From the cell containing the given text, extract its center point as (x, y) coordinate. 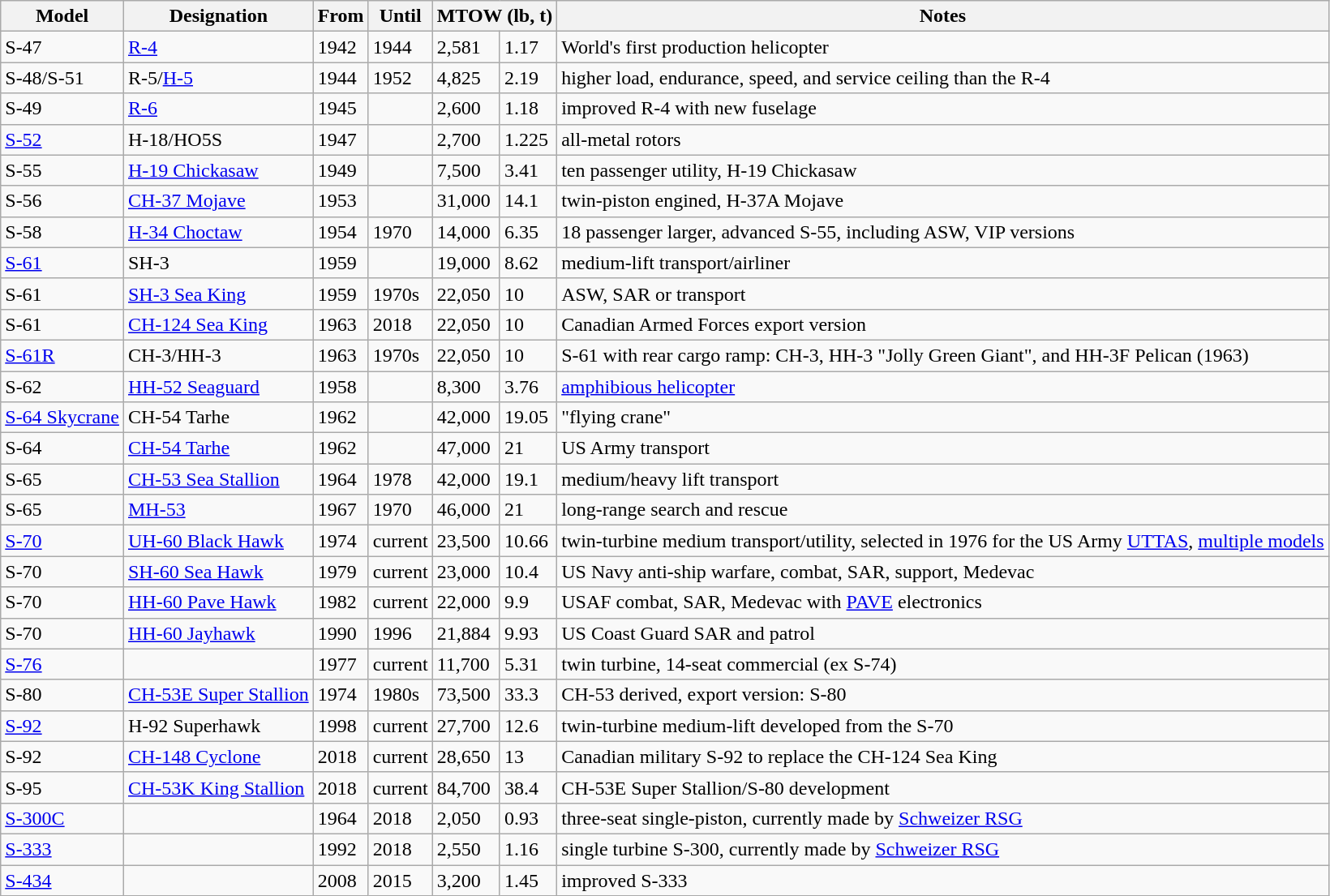
Model (62, 16)
R-6 (218, 109)
SH-3 (218, 263)
1.225 (528, 139)
S-56 (62, 201)
S-48/S-51 (62, 78)
1.16 (528, 849)
CH-53 Sea Stallion (218, 479)
1.45 (528, 880)
twin-piston engined, H-37A Mojave (942, 201)
CH-37 Mojave (218, 201)
1.17 (528, 47)
S-62 (62, 387)
CH-53 derived, export version: S-80 (942, 695)
S-49 (62, 109)
long-range search and rescue (942, 510)
7,500 (466, 170)
H-34 Choctaw (218, 232)
1967 (341, 510)
1942 (341, 47)
US Navy anti-ship warfare, combat, SAR, support, Medevac (942, 572)
1958 (341, 387)
HH-60 Pave Hawk (218, 602)
13 (528, 757)
1954 (341, 232)
H-18/HO5S (218, 139)
SH-3 Sea King (218, 294)
USAF combat, SAR, Medevac with PAVE electronics (942, 602)
improved S-333 (942, 880)
31,000 (466, 201)
73,500 (466, 695)
2,600 (466, 109)
28,650 (466, 757)
HH-60 Jayhawk (218, 633)
ASW, SAR or transport (942, 294)
2,581 (466, 47)
0.93 (528, 818)
1979 (341, 572)
CH-53K King Stallion (218, 787)
CH-148 Cyclone (218, 757)
single turbine S-300, currently made by Schweizer RSG (942, 849)
CH-124 Sea King (218, 324)
SH-60 Sea Hawk (218, 572)
Notes (942, 16)
3.41 (528, 170)
46,000 (466, 510)
medium/heavy lift transport (942, 479)
9.9 (528, 602)
H-19 Chickasaw (218, 170)
From (341, 16)
9.93 (528, 633)
19,000 (466, 263)
14,000 (466, 232)
improved R-4 with new fuselage (942, 109)
8.62 (528, 263)
all-metal rotors (942, 139)
14.1 (528, 201)
3.76 (528, 387)
1952 (401, 78)
10.4 (528, 572)
MTOW (lb, t) (495, 16)
S-300C (62, 818)
MH-53 (218, 510)
ten passenger utility, H-19 Chickasaw (942, 170)
S-64 Skycrane (62, 418)
higher load, endurance, speed, and service ceiling than the R-4 (942, 78)
S-61R (62, 355)
33.3 (528, 695)
22,000 (466, 602)
H-92 Superhawk (218, 726)
5.31 (528, 664)
1990 (341, 633)
Canadian Armed Forces export version (942, 324)
8,300 (466, 387)
1980s (401, 695)
2008 (341, 880)
R-4 (218, 47)
Designation (218, 16)
1996 (401, 633)
HH-52 Seaguard (218, 387)
19.05 (528, 418)
2,050 (466, 818)
3,200 (466, 880)
1982 (341, 602)
twin turbine, 14-seat commercial (ex S-74) (942, 664)
1.18 (528, 109)
1978 (401, 479)
23,000 (466, 572)
S-58 (62, 232)
twin-turbine medium-lift developed from the S-70 (942, 726)
12.6 (528, 726)
2.19 (528, 78)
47,000 (466, 448)
S-61 with rear cargo ramp: CH-3, HH-3 "Jolly Green Giant", and HH-3F Pelican (1963) (942, 355)
medium-lift transport/airliner (942, 263)
1998 (341, 726)
S-76 (62, 664)
twin-turbine medium transport/utility, selected in 1976 for the US Army UTTAS, multiple models (942, 541)
1949 (341, 170)
38.4 (528, 787)
UH-60 Black Hawk (218, 541)
S-333 (62, 849)
R-5/H-5 (218, 78)
1953 (341, 201)
1947 (341, 139)
4,825 (466, 78)
three-seat single-piston, currently made by Schweizer RSG (942, 818)
S-95 (62, 787)
1992 (341, 849)
Canadian military S-92 to replace the CH-124 Sea King (942, 757)
S-434 (62, 880)
84,700 (466, 787)
6.35 (528, 232)
11,700 (466, 664)
S-80 (62, 695)
S-64 (62, 448)
amphibious helicopter (942, 387)
2015 (401, 880)
S-55 (62, 170)
"flying crane" (942, 418)
21,884 (466, 633)
1977 (341, 664)
1945 (341, 109)
2,700 (466, 139)
S-52 (62, 139)
2,550 (466, 849)
CH-3/HH-3 (218, 355)
23,500 (466, 541)
CH-53E Super Stallion/S-80 development (942, 787)
10.66 (528, 541)
World's first production helicopter (942, 47)
27,700 (466, 726)
S-47 (62, 47)
CH-53E Super Stallion (218, 695)
18 passenger larger, advanced S-55, including ASW, VIP versions (942, 232)
19.1 (528, 479)
Until (401, 16)
US Army transport (942, 448)
US Coast Guard SAR and patrol (942, 633)
